Output the (X, Y) coordinate of the center of the cell containing the given text.  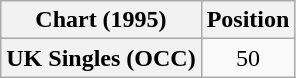
UK Singles (OCC) (101, 58)
50 (248, 58)
Position (248, 20)
Chart (1995) (101, 20)
